Locate the cell with the specified text and output its [x, y] center coordinate. 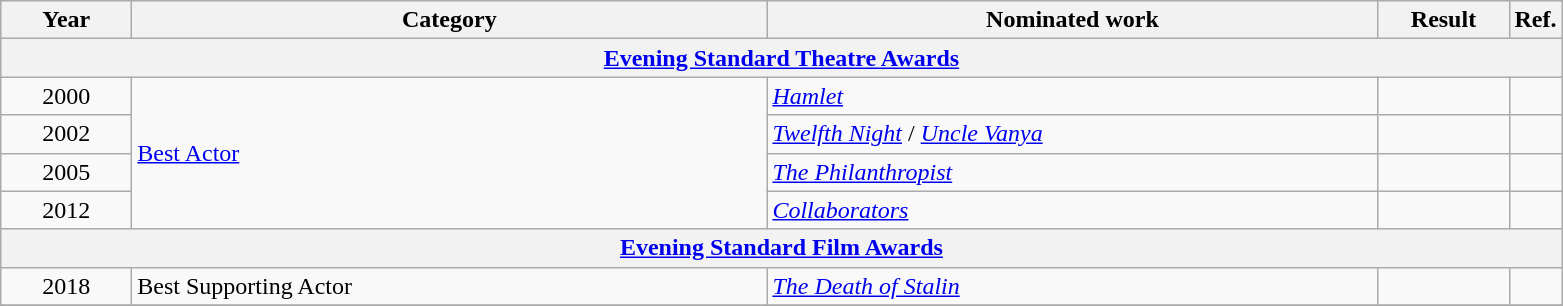
Collaborators [1072, 210]
Twelfth Night / Uncle Vanya [1072, 134]
Best Actor [450, 153]
2000 [66, 96]
The Philanthropist [1072, 172]
2012 [66, 210]
Year [66, 20]
Evening Standard Film Awards [782, 248]
2005 [66, 172]
Hamlet [1072, 96]
Best Supporting Actor [450, 286]
Evening Standard Theatre Awards [782, 58]
The Death of Stalin [1072, 286]
Nominated work [1072, 20]
Ref. [1536, 20]
Category [450, 20]
Result [1444, 20]
2018 [66, 286]
2002 [66, 134]
